Return the (x, y) coordinate for the center point of the cell that contains the specified text.  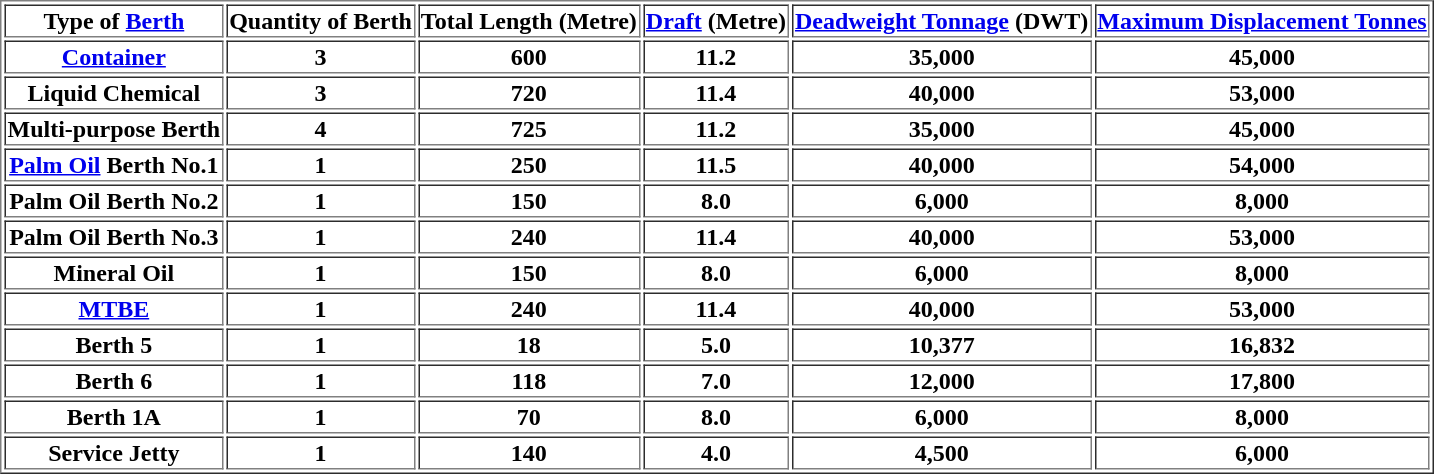
720 (529, 92)
Palm Oil Berth No.2 (114, 200)
Palm Oil Berth No.3 (114, 236)
7.0 (716, 380)
Deadweight Tonnage (DWT) (942, 20)
Mineral Oil (114, 272)
Multi-purpose Berth (114, 128)
MTBE (114, 308)
16,832 (1262, 344)
Service Jetty (114, 452)
140 (529, 452)
4,500 (942, 452)
250 (529, 164)
Maximum Displacement Tonnes (1262, 20)
Type of Berth (114, 20)
10,377 (942, 344)
Liquid Chemical (114, 92)
600 (529, 56)
17,800 (1262, 380)
Draft (Metre) (716, 20)
4 (320, 128)
Berth 6 (114, 380)
70 (529, 416)
Container (114, 56)
Quantity of Berth (320, 20)
Palm Oil Berth No.1 (114, 164)
4.0 (716, 452)
Berth 5 (114, 344)
118 (529, 380)
18 (529, 344)
5.0 (716, 344)
12,000 (942, 380)
11.5 (716, 164)
Total Length (Metre) (529, 20)
54,000 (1262, 164)
Berth 1A (114, 416)
725 (529, 128)
